From the cell containing the given text, extract its center point as (X, Y) coordinate. 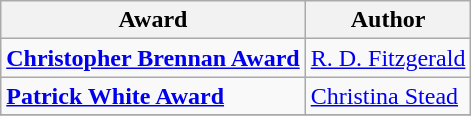
Christopher Brennan Award (153, 58)
Patrick White Award (153, 96)
Award (153, 20)
Author (388, 20)
R. D. Fitzgerald (388, 58)
Christina Stead (388, 96)
